From the cell containing the given text, extract its center point as (X, Y) coordinate. 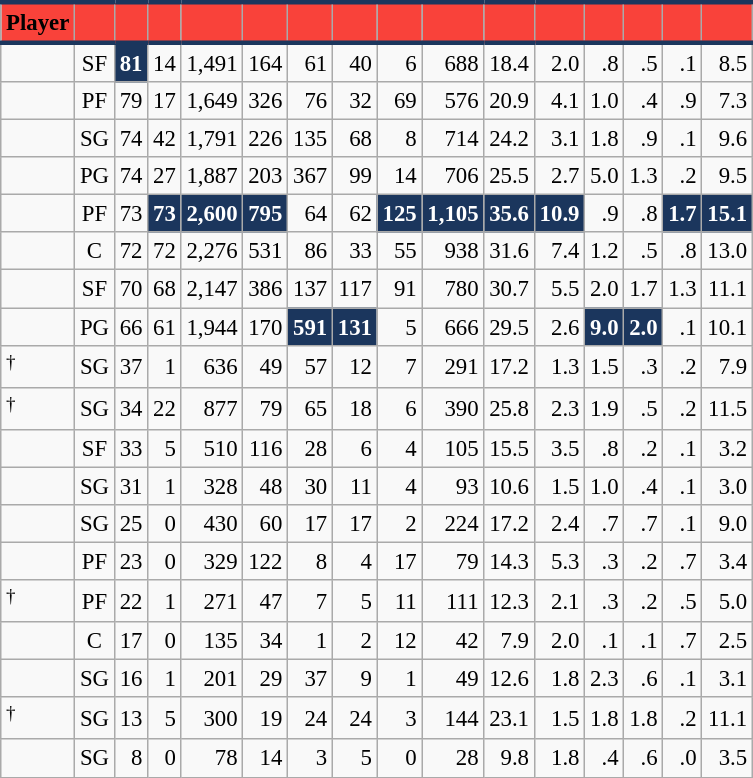
30 (310, 486)
60 (266, 524)
329 (212, 561)
86 (310, 251)
29 (266, 679)
62 (354, 214)
1,649 (212, 101)
64 (310, 214)
510 (212, 449)
328 (212, 486)
203 (266, 176)
591 (310, 327)
7.4 (559, 251)
10.9 (559, 214)
714 (453, 139)
9.8 (509, 759)
1,791 (212, 139)
11.5 (727, 408)
93 (453, 486)
30.7 (509, 289)
4.1 (559, 101)
226 (266, 139)
2.4 (559, 524)
48 (266, 486)
1.2 (604, 251)
5.5 (559, 289)
12.3 (509, 601)
70 (130, 289)
31.6 (509, 251)
780 (453, 289)
2.1 (559, 601)
29.5 (509, 327)
2,147 (212, 289)
23 (130, 561)
291 (453, 366)
9.6 (727, 139)
430 (212, 524)
7.3 (727, 101)
2.6 (559, 327)
66 (130, 327)
938 (453, 251)
3.4 (727, 561)
636 (212, 366)
69 (400, 101)
15.1 (727, 214)
9.5 (727, 176)
117 (354, 289)
31 (130, 486)
35.6 (509, 214)
16 (130, 679)
131 (354, 327)
Player (38, 22)
81 (130, 62)
2.5 (727, 641)
125 (400, 214)
57 (310, 366)
170 (266, 327)
1.9 (604, 408)
23.1 (509, 718)
164 (266, 62)
10.6 (509, 486)
24.2 (509, 139)
111 (453, 601)
1,944 (212, 327)
40 (354, 62)
8.5 (727, 62)
65 (310, 408)
14.3 (509, 561)
76 (310, 101)
122 (266, 561)
666 (453, 327)
326 (266, 101)
1,887 (212, 176)
386 (266, 289)
3.0 (727, 486)
91 (400, 289)
18.4 (509, 62)
18 (354, 408)
531 (266, 251)
706 (453, 176)
55 (400, 251)
1,491 (212, 62)
144 (453, 718)
2,276 (212, 251)
390 (453, 408)
15.5 (509, 449)
1,105 (453, 214)
32 (354, 101)
201 (212, 679)
13 (130, 718)
3.2 (727, 449)
10.1 (727, 327)
137 (310, 289)
25.8 (509, 408)
367 (310, 176)
27 (164, 176)
576 (453, 101)
105 (453, 449)
300 (212, 718)
.0 (682, 759)
99 (354, 176)
20.9 (509, 101)
25 (130, 524)
2.7 (559, 176)
19 (266, 718)
877 (212, 408)
271 (212, 601)
47 (266, 601)
13.0 (727, 251)
795 (266, 214)
688 (453, 62)
116 (266, 449)
224 (453, 524)
9 (354, 679)
5.3 (559, 561)
25.5 (509, 176)
12.6 (509, 679)
78 (212, 759)
2,600 (212, 214)
